Extract the (x, y) coordinate from the center of the cell holding the provided text.  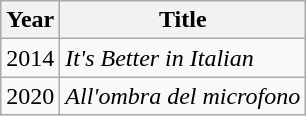
2020 (30, 96)
Year (30, 20)
It's Better in Italian (183, 58)
All'ombra del microfono (183, 96)
Title (183, 20)
2014 (30, 58)
